Output the [X, Y] coordinate of the center of the cell containing the given text.  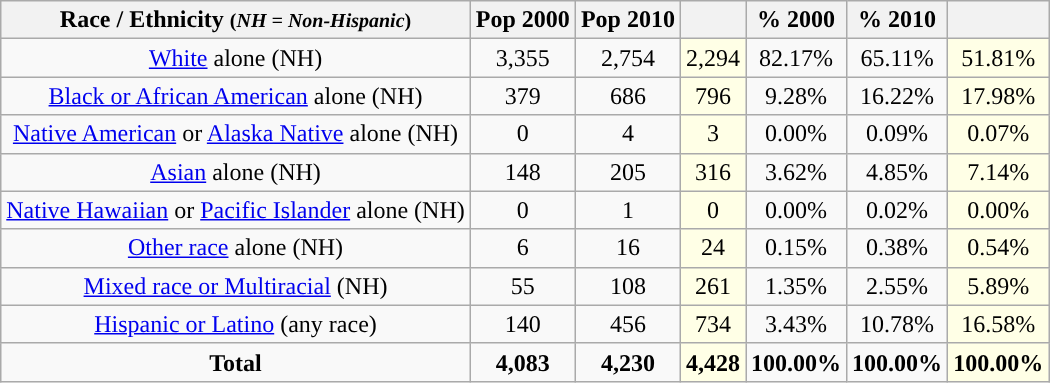
148 [522, 172]
6 [522, 248]
2,294 [712, 58]
0.38% [898, 248]
Race / Ethnicity (NH = Non-Hispanic) [236, 20]
16.22% [898, 96]
2,754 [628, 58]
4,428 [712, 362]
Total [236, 362]
16.58% [998, 324]
205 [628, 172]
1 [628, 210]
796 [712, 96]
Mixed race or Multiracial (NH) [236, 286]
379 [522, 96]
17.98% [998, 96]
0.54% [998, 248]
24 [712, 248]
Pop 2000 [522, 20]
Black or African American alone (NH) [236, 96]
0.02% [898, 210]
3,355 [522, 58]
0.09% [898, 134]
0.07% [998, 134]
65.11% [898, 58]
0.15% [796, 248]
Hispanic or Latino (any race) [236, 324]
Other race alone (NH) [236, 248]
3.62% [796, 172]
2.55% [898, 286]
4,083 [522, 362]
16 [628, 248]
3 [712, 134]
Native American or Alaska Native alone (NH) [236, 134]
261 [712, 286]
Pop 2010 [628, 20]
51.81% [998, 58]
4,230 [628, 362]
316 [712, 172]
734 [712, 324]
3.43% [796, 324]
108 [628, 286]
82.17% [796, 58]
% 2010 [898, 20]
White alone (NH) [236, 58]
4 [628, 134]
Asian alone (NH) [236, 172]
Native Hawaiian or Pacific Islander alone (NH) [236, 210]
140 [522, 324]
4.85% [898, 172]
7.14% [998, 172]
686 [628, 96]
1.35% [796, 286]
5.89% [998, 286]
% 2000 [796, 20]
10.78% [898, 324]
456 [628, 324]
9.28% [796, 96]
55 [522, 286]
